Detect which cell encompasses the target text, then output its [X, Y] center coordinate. 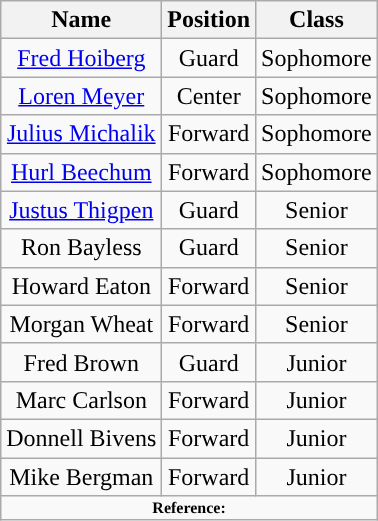
Name [82, 20]
Hurl Beechum [82, 172]
Justus Thigpen [82, 210]
Fred Hoiberg [82, 58]
Class [317, 20]
Reference: [190, 508]
Mike Bergman [82, 477]
Fred Brown [82, 362]
Julius Michalik [82, 134]
Morgan Wheat [82, 324]
Center [209, 96]
Loren Meyer [82, 96]
Donnell Bivens [82, 438]
Marc Carlson [82, 400]
Ron Bayless [82, 248]
Howard Eaton [82, 286]
Position [209, 20]
